Identify which cell holds the provided text, then report its (X, Y) central coordinate. 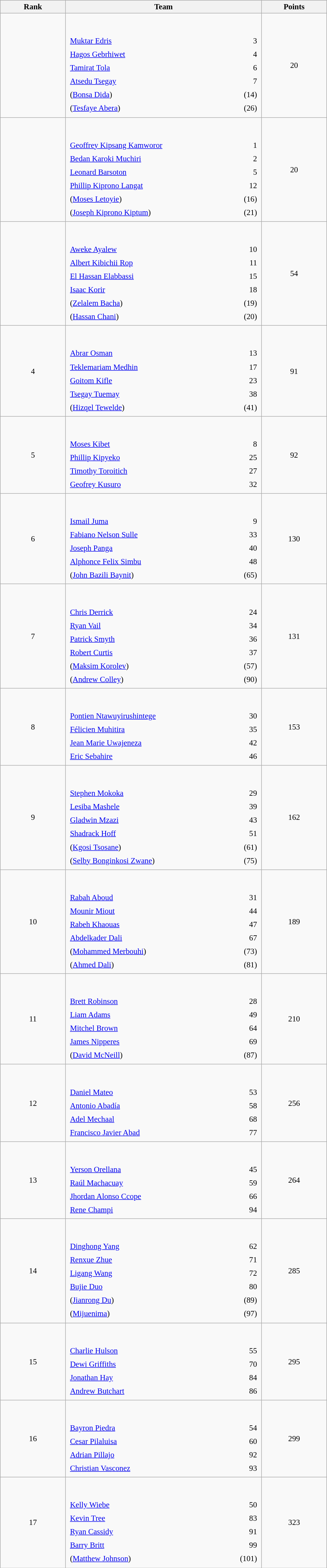
(Jianrong Du) (141, 1300)
Hagos Gebrhiwet (142, 54)
Tsegay Tuemay (145, 394)
Pontien Ntawuyirushintege (152, 716)
Alphonce Felix Simbu (146, 562)
Leonard Barsoton (149, 172)
Abrar Osman (145, 353)
(David McNeill) (141, 1055)
Jonathan Hay (148, 1377)
40 (241, 548)
Francisco Javier Abad (150, 1132)
32 (244, 485)
39 (244, 807)
Liam Adams (141, 1015)
(Selby Bonginkosi Zwane) (148, 861)
Yerson Orellana 45 Raúl Machacuay 59 Jhordan Alonso Ccope 66 Rene Champi 94 (163, 1180)
Bayron Piedra 54 Cesar Pilaluisa 60 Adrian Pillajo 92 Christian Vasconez 93 (163, 1439)
130 (294, 539)
71 (236, 1260)
Adrian Pillajo (149, 1455)
Daniel Mateo 53 Antonio Abadía 58 Adel Mechaal 68 Francisco Javier Abad 77 (163, 1103)
16 (33, 1439)
Tamirat Tola (142, 68)
Team (163, 7)
Aweke Ayalew 10 Albert Kibichii Rop 11 El Hassan Elabbassi 15 Isaac Korir 18 (Zelalem Bacha) (19) (Hassan Chani) (20) (163, 274)
Eric Sebahire (152, 756)
(101) (236, 1559)
Goitom Kifle (145, 380)
Bedan Karoki Muchiri (149, 159)
Ligang Wang (141, 1273)
68 (246, 1119)
Bujie Duo (141, 1287)
42 (248, 743)
67 (242, 938)
(Zelalem Bacha) (144, 303)
Rabeh Khaouas (147, 924)
(57) (239, 666)
162 (294, 817)
23 (241, 380)
Ismail Juma 9 Fabiano Nelson Sulle 33 Joseph Panga 40 Alphonce Felix Simbu 48 (John Bazili Baynit) (65) (163, 539)
29 (244, 793)
(14) (238, 95)
(61) (244, 847)
Points (294, 7)
Geoffrey Kipsang Kamworor 1 Bedan Karoki Muchiri 2 Leonard Barsoton 5 Phillip Kiprono Langat 12 (Moses Letoyie) (16) (Joseph Kiprono Kiptum) (21) (163, 170)
2 (245, 159)
299 (294, 1439)
62 (236, 1246)
47 (242, 924)
Mounir Miout (147, 911)
Geoffrey Kipsang Kamworor (149, 145)
50 (236, 1505)
Robert Curtis (143, 652)
(97) (236, 1314)
72 (236, 1273)
Albert Kibichii Rop (144, 263)
Abdelkader Dali (147, 938)
(89) (236, 1300)
30 (248, 716)
Antonio Abadía (150, 1106)
(20) (240, 317)
Dinghong Yang 62 Renxue Zhue 71 Ligang Wang 72 Bujie Duo 80 (Jianrong Du) (89) (Mijuenima) (97) (163, 1271)
34 (239, 625)
(16) (245, 199)
33 (241, 534)
Phillip Kiprono Langat (149, 185)
Ismail Juma (146, 521)
Christian Vasconez (149, 1468)
49 (237, 1015)
35 (248, 730)
27 (244, 471)
37 (239, 652)
Renxue Zhue (141, 1260)
Chris Derrick 24 Ryan Vail 34 Patrick Smyth 36 Robert Curtis 37 (Maksim Korolev) (57) (Andrew Colley) (90) (163, 636)
(81) (242, 965)
69 (237, 1042)
(Tesfaye Abera) (142, 108)
60 (245, 1441)
93 (245, 1468)
(90) (239, 679)
3 (238, 41)
Ryan Cassidy (140, 1532)
Stephen Mokoka (148, 793)
Moses Kibet 8 Phillip Kipyeko 25 Timothy Toroitich 27 Geofrey Kusuro 32 (163, 455)
Adel Mechaal (150, 1119)
1 (245, 145)
Stephen Mokoka 29 Lesiba Mashele 39 Gladwin Mzazi 43 Shadrack Hoff 51 (Kgosi Tsosane) (61) (Selby Bonginkosi Zwane) (75) (163, 817)
(19) (240, 303)
38 (241, 394)
14 (33, 1271)
(73) (242, 951)
Jhordan Alonso Ccope (151, 1196)
43 (244, 820)
55 (244, 1351)
(John Bazili Baynit) (146, 575)
Abrar Osman 13 Teklemariam Medhin 17 Goitom Kifle 23 Tsegay Tuemay 38 (Hizqel Tewelde) (41) (163, 371)
(Bonsa Dida) (142, 95)
77 (246, 1132)
Brett Robinson 28 Liam Adams 49 Mitchel Brown 64 James Nipperes 69 (David McNeill) (87) (163, 1019)
Muktar Edris 3 Hagos Gebrhiwet 4 Tamirat Tola 6 Atsedu Tsegay 7 (Bonsa Dida) (14) (Tesfaye Abera) (26) (163, 65)
Aweke Ayalew (144, 249)
48 (241, 562)
(65) (241, 575)
80 (236, 1287)
Ryan Vail (143, 625)
Raúl Machacuay (151, 1183)
(75) (244, 861)
Rabah Aboud (147, 897)
(Joseph Kiprono Kiptum) (149, 212)
323 (294, 1523)
(Mohammed Merbouhi) (147, 951)
El Hassan Elabbassi (144, 276)
Phillip Kipyeko (148, 457)
(41) (241, 407)
Yerson Orellana (151, 1169)
295 (294, 1362)
Daniel Mateo (150, 1092)
(Hassan Chani) (144, 317)
(Mijuenima) (141, 1314)
Chris Derrick (143, 612)
(Hizqel Tewelde) (145, 407)
Félicien Muhitira (152, 730)
131 (294, 636)
189 (294, 922)
Muktar Edris (142, 41)
Timothy Toroitich (148, 471)
Charlie Hulson (148, 1351)
84 (244, 1377)
Rene Champi (151, 1210)
Bayron Piedra (149, 1428)
285 (294, 1271)
Dewi Griffiths (148, 1364)
Barry Britt (140, 1545)
Lesiba Mashele (148, 807)
Kelly Wiebe 50 Kevin Tree 83 Ryan Cassidy 91 Barry Britt 99 (Matthew Johnson) (101) (163, 1523)
(Maksim Korolev) (143, 666)
Fabiano Nelson Sulle (146, 534)
Brett Robinson (141, 1001)
Rank (33, 7)
Shadrack Hoff (148, 834)
Kelly Wiebe (140, 1505)
Rabah Aboud 31 Mounir Miout 44 Rabeh Khaouas 47 Abdelkader Dali 67 (Mohammed Merbouhi) (73) (Ahmed Dali) (81) (163, 922)
Mitchel Brown (141, 1028)
Charlie Hulson 55 Dewi Griffiths 70 Jonathan Hay 84 Andrew Butchart 86 (163, 1362)
83 (236, 1518)
Kevin Tree (140, 1518)
28 (237, 1001)
36 (239, 639)
256 (294, 1103)
94 (246, 1210)
(87) (237, 1055)
Patrick Smyth (143, 639)
58 (246, 1106)
45 (246, 1169)
Cesar Pilaluisa (149, 1441)
18 (240, 289)
153 (294, 727)
Pontien Ntawuyirushintege 30 Félicien Muhitira 35 Jean Marie Uwajeneza 42 Eric Sebahire 46 (163, 727)
(Matthew Johnson) (140, 1559)
Moses Kibet (148, 444)
(Ahmed Dali) (147, 965)
31 (242, 897)
Isaac Korir (144, 289)
Dinghong Yang (141, 1246)
99 (236, 1545)
53 (246, 1092)
(Andrew Colley) (143, 679)
210 (294, 1019)
64 (237, 1028)
James Nipperes (141, 1042)
(Kgosi Tsosane) (148, 847)
(21) (245, 212)
(26) (238, 108)
51 (244, 834)
(Moses Letoyie) (149, 199)
86 (244, 1391)
Atsedu Tsegay (142, 81)
70 (244, 1364)
264 (294, 1180)
24 (239, 612)
59 (246, 1183)
Joseph Panga (146, 548)
Gladwin Mzazi (148, 820)
46 (248, 756)
Teklemariam Medhin (145, 367)
Jean Marie Uwajeneza (152, 743)
44 (242, 911)
25 (244, 457)
66 (246, 1196)
Andrew Butchart (148, 1391)
Geofrey Kusuro (148, 485)
